Scan for the cell matching the given text and deliver its (x, y) coordinate at center. 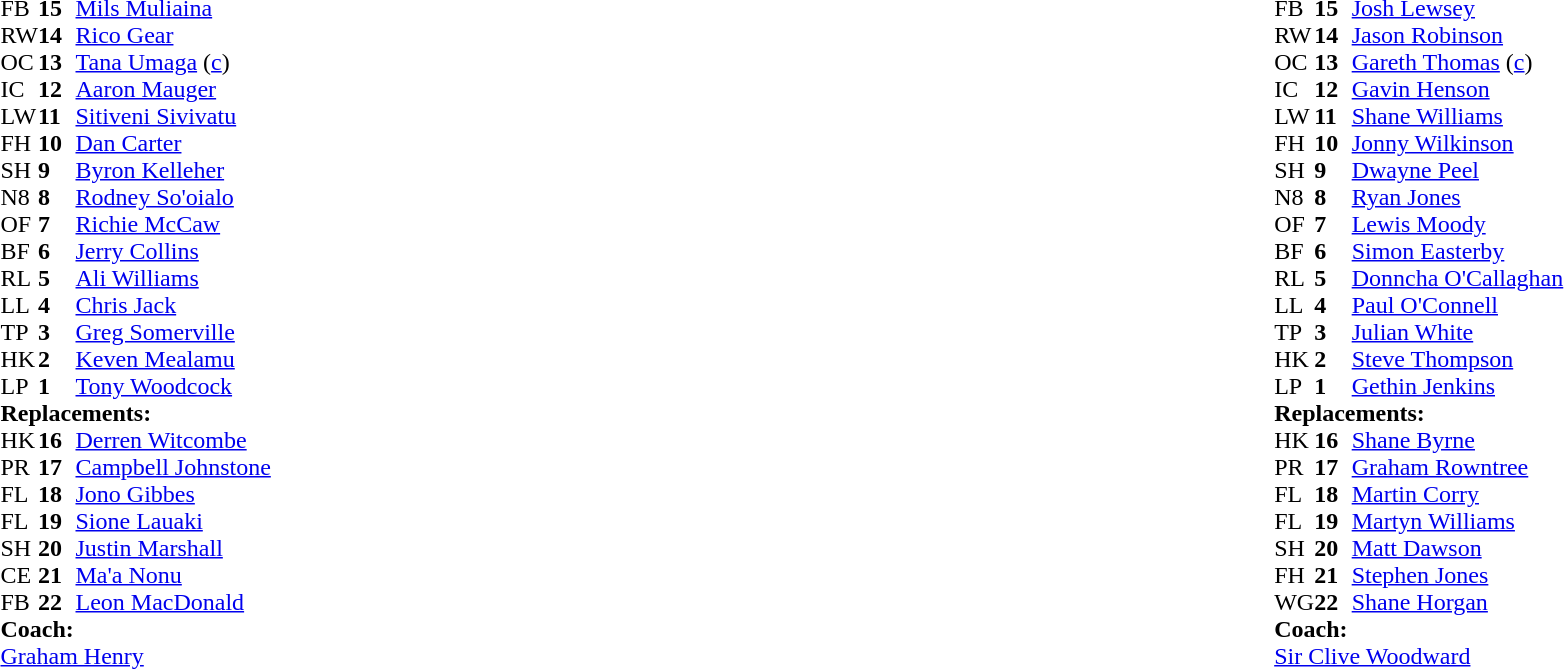
Graham Henry (135, 656)
WG (1294, 602)
CE (19, 576)
Dwayne Peel (1458, 170)
Stephen Jones (1458, 576)
FB (19, 602)
Gavin Henson (1458, 90)
Derren Witcombe (174, 440)
Tony Woodcock (174, 386)
Julian White (1458, 332)
Jonny Wilkinson (1458, 144)
Simon Easterby (1458, 252)
Gareth Thomas (c) (1458, 62)
Ali Williams (174, 278)
Byron Kelleher (174, 170)
Greg Somerville (174, 332)
Leon MacDonald (174, 602)
Sitiveni Sivivatu (174, 116)
Lewis Moody (1458, 224)
Rodney So'oialo (174, 198)
Aaron Mauger (174, 90)
Justin Marshall (174, 548)
Gethin Jenkins (1458, 386)
Ryan Jones (1458, 198)
Matt Dawson (1458, 548)
Shane Horgan (1458, 602)
Steve Thompson (1458, 360)
Jono Gibbes (174, 494)
Martyn Williams (1458, 522)
Chris Jack (174, 306)
Shane Williams (1458, 116)
Richie McCaw (174, 224)
Tana Umaga (c) (174, 62)
Rico Gear (174, 36)
Sione Lauaki (174, 522)
Shane Byrne (1458, 440)
Sir Clive Woodward (1418, 656)
Graham Rowntree (1458, 468)
Paul O'Connell (1458, 306)
Campbell Johnstone (174, 468)
Keven Mealamu (174, 360)
Donncha O'Callaghan (1458, 278)
Martin Corry (1458, 494)
Dan Carter (174, 144)
Ma'a Nonu (174, 576)
Jerry Collins (174, 252)
Jason Robinson (1458, 36)
